Output the [x, y] coordinate of the center of the cell containing the given text.  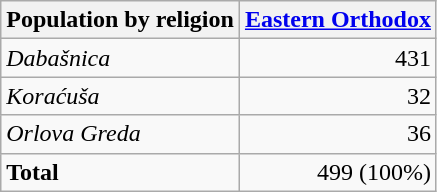
499 (100%) [338, 172]
Koraćuša [120, 96]
36 [338, 134]
Dabašnica [120, 58]
32 [338, 96]
Eastern Orthodox [338, 20]
Total [120, 172]
Population by religion [120, 20]
431 [338, 58]
Orlova Greda [120, 134]
